Identify which cell holds the provided text, then report its [X, Y] central coordinate. 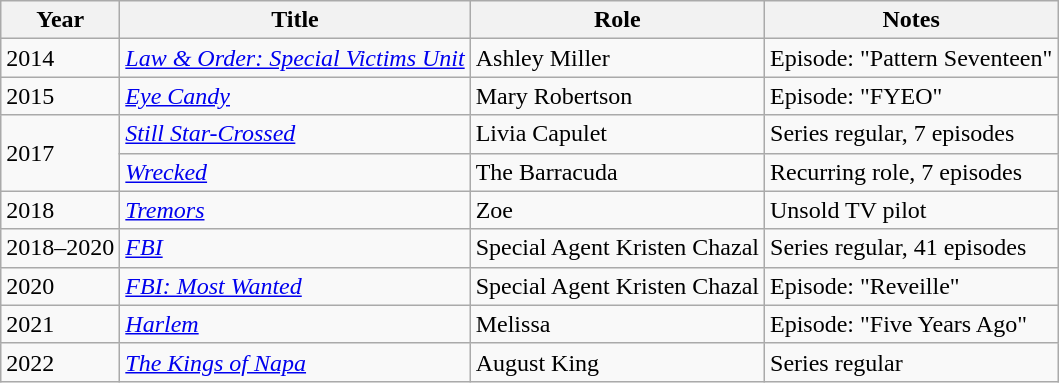
2018 [60, 210]
FBI: Most Wanted [295, 286]
Series regular, 41 episodes [912, 248]
Mary Robertson [617, 96]
Role [617, 20]
Law & Order: Special Victims Unit [295, 58]
FBI [295, 248]
Livia Capulet [617, 134]
Harlem [295, 324]
Eye Candy [295, 96]
Episode: "Five Years Ago" [912, 324]
Series regular, 7 episodes [912, 134]
2018–2020 [60, 248]
Episode: "FYEO" [912, 96]
Episode: "Reveille" [912, 286]
Notes [912, 20]
Unsold TV pilot [912, 210]
2015 [60, 96]
2014 [60, 58]
Recurring role, 7 episodes [912, 172]
Title [295, 20]
Melissa [617, 324]
2021 [60, 324]
Tremors [295, 210]
Year [60, 20]
2020 [60, 286]
The Barracuda [617, 172]
Ashley Miller [617, 58]
August King [617, 362]
Series regular [912, 362]
Wrecked [295, 172]
Still Star-Crossed [295, 134]
2022 [60, 362]
2017 [60, 153]
The Kings of Napa [295, 362]
Episode: "Pattern Seventeen" [912, 58]
Zoe [617, 210]
